Search for the cell housing the specified text and yield its [x, y] center coordinate. 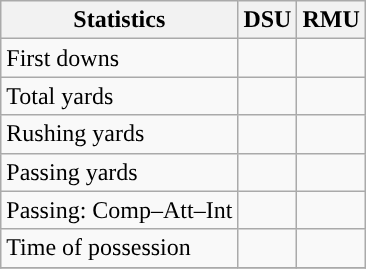
Time of possession [120, 248]
Passing yards [120, 172]
Passing: Comp–Att–Int [120, 210]
Statistics [120, 20]
DSU [268, 20]
Rushing yards [120, 134]
First downs [120, 58]
RMU [331, 20]
Total yards [120, 96]
